Scan for the cell matching the given text and deliver its (X, Y) coordinate at center. 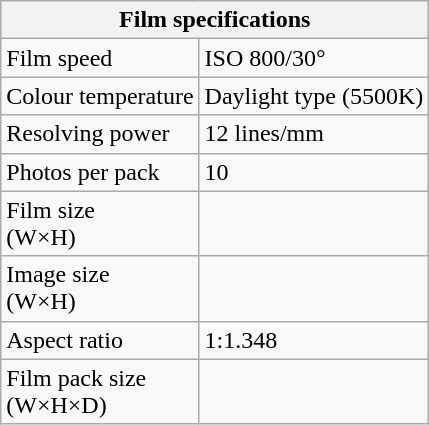
12 lines/mm (314, 134)
Photos per pack (100, 172)
Film specifications (215, 20)
Film speed (100, 58)
Colour temperature (100, 96)
1:1.348 (314, 340)
Image size(W×H) (100, 288)
Film size(W×H) (100, 224)
Resolving power (100, 134)
Aspect ratio (100, 340)
ISO 800/30° (314, 58)
10 (314, 172)
Daylight type (5500K) (314, 96)
Film pack size(W×H×D) (100, 392)
